For the text-containing cell, return its midpoint in (X, Y) coordinate format. 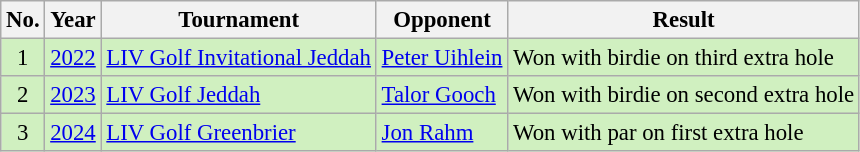
No. (23, 20)
2 (23, 95)
Result (684, 20)
Opponent (442, 20)
LIV Golf Jeddah (238, 95)
Peter Uihlein (442, 58)
LIV Golf Invitational Jeddah (238, 58)
Jon Rahm (442, 133)
Talor Gooch (442, 95)
3 (23, 133)
Tournament (238, 20)
Won with par on first extra hole (684, 133)
Year (73, 20)
2023 (73, 95)
2024 (73, 133)
2022 (73, 58)
Won with birdie on third extra hole (684, 58)
1 (23, 58)
Won with birdie on second extra hole (684, 95)
LIV Golf Greenbrier (238, 133)
